From the cell containing the given text, extract its center point as [x, y] coordinate. 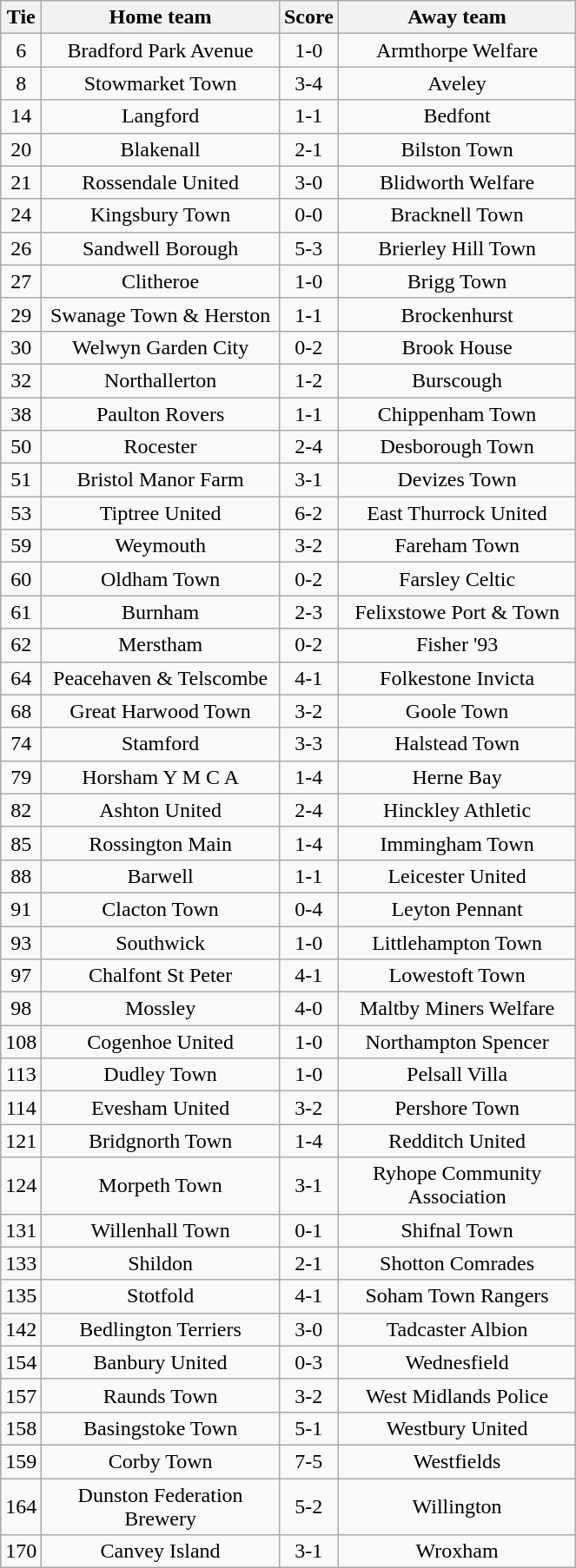
108 [21, 1042]
Cogenhoe United [161, 1042]
5-3 [308, 248]
Blakenall [161, 149]
Armthorpe Welfare [457, 50]
1-2 [308, 380]
Maltby Miners Welfare [457, 1009]
Pershore Town [457, 1108]
6-2 [308, 513]
113 [21, 1075]
20 [21, 149]
Stamford [161, 744]
Redditch United [457, 1141]
142 [21, 1329]
Fisher '93 [457, 645]
Stowmarket Town [161, 83]
Burnham [161, 612]
93 [21, 942]
Langford [161, 116]
Away team [457, 17]
Brigg Town [457, 281]
Peacehaven & Telscombe [161, 678]
Littlehampton Town [457, 942]
Mossley [161, 1009]
Wednesfield [457, 1362]
85 [21, 843]
74 [21, 744]
Northampton Spencer [457, 1042]
159 [21, 1461]
Shildon [161, 1263]
Canvey Island [161, 1552]
Tiptree United [161, 513]
5-1 [308, 1428]
Morpeth Town [161, 1186]
Burscough [457, 380]
131 [21, 1230]
60 [21, 579]
Wroxham [457, 1552]
0-1 [308, 1230]
7-5 [308, 1461]
8 [21, 83]
Herne Bay [457, 777]
Fareham Town [457, 546]
133 [21, 1263]
Sandwell Borough [161, 248]
Bridgnorth Town [161, 1141]
97 [21, 976]
Tie [21, 17]
Kingsbury Town [161, 215]
61 [21, 612]
Corby Town [161, 1461]
4-0 [308, 1009]
98 [21, 1009]
135 [21, 1296]
Willenhall Town [161, 1230]
Aveley [457, 83]
124 [21, 1186]
0-4 [308, 909]
62 [21, 645]
91 [21, 909]
Swanage Town & Herston [161, 314]
0-0 [308, 215]
Rocester [161, 447]
88 [21, 876]
6 [21, 50]
Brockenhurst [457, 314]
0-3 [308, 1362]
64 [21, 678]
Clacton Town [161, 909]
82 [21, 810]
Oldham Town [161, 579]
Stotfold [161, 1296]
Brook House [457, 347]
Goole Town [457, 711]
Bracknell Town [457, 215]
158 [21, 1428]
Shifnal Town [457, 1230]
154 [21, 1362]
164 [21, 1505]
Ryhope Community Association [457, 1186]
Brierley Hill Town [457, 248]
Bristol Manor Farm [161, 480]
26 [21, 248]
Desborough Town [457, 447]
Felixstowe Port & Town [457, 612]
Banbury United [161, 1362]
Folkestone Invicta [457, 678]
Evesham United [161, 1108]
Basingstoke Town [161, 1428]
24 [21, 215]
Ashton United [161, 810]
5-2 [308, 1505]
32 [21, 380]
59 [21, 546]
Paulton Rovers [161, 414]
Leicester United [457, 876]
Halstead Town [457, 744]
2-3 [308, 612]
Willington [457, 1505]
Leyton Pennant [457, 909]
Dudley Town [161, 1075]
14 [21, 116]
3-4 [308, 83]
51 [21, 480]
Lowestoft Town [457, 976]
West Midlands Police [457, 1395]
Northallerton [161, 380]
Raunds Town [161, 1395]
Tadcaster Albion [457, 1329]
Clitheroe [161, 281]
Devizes Town [457, 480]
29 [21, 314]
Great Harwood Town [161, 711]
Chalfont St Peter [161, 976]
Welwyn Garden City [161, 347]
Hinckley Athletic [457, 810]
121 [21, 1141]
68 [21, 711]
Pelsall Villa [457, 1075]
Southwick [161, 942]
Shotton Comrades [457, 1263]
79 [21, 777]
Farsley Celtic [457, 579]
Merstham [161, 645]
114 [21, 1108]
East Thurrock United [457, 513]
Westfields [457, 1461]
Bilston Town [457, 149]
Blidworth Welfare [457, 182]
Horsham Y M C A [161, 777]
38 [21, 414]
Bradford Park Avenue [161, 50]
50 [21, 447]
Rossington Main [161, 843]
157 [21, 1395]
Weymouth [161, 546]
Dunston Federation Brewery [161, 1505]
170 [21, 1552]
Score [308, 17]
53 [21, 513]
Barwell [161, 876]
27 [21, 281]
Bedfont [457, 116]
Rossendale United [161, 182]
3-3 [308, 744]
Soham Town Rangers [457, 1296]
30 [21, 347]
21 [21, 182]
Immingham Town [457, 843]
Home team [161, 17]
Westbury United [457, 1428]
Bedlington Terriers [161, 1329]
Chippenham Town [457, 414]
